Identify which cell holds the provided text, then report its [x, y] central coordinate. 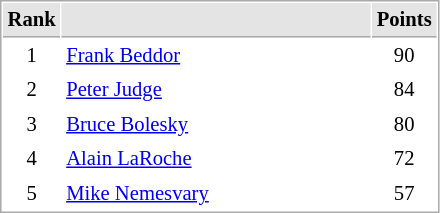
Peter Judge [216, 90]
90 [404, 56]
72 [404, 158]
Frank Beddor [216, 56]
2 [32, 90]
84 [404, 90]
Alain LaRoche [216, 158]
3 [32, 124]
57 [404, 194]
Mike Nemesvary [216, 194]
Bruce Bolesky [216, 124]
Rank [32, 20]
5 [32, 194]
1 [32, 56]
4 [32, 158]
Points [404, 20]
80 [404, 124]
